Provide the [x, y] coordinate of the cell's center where the given text is located.  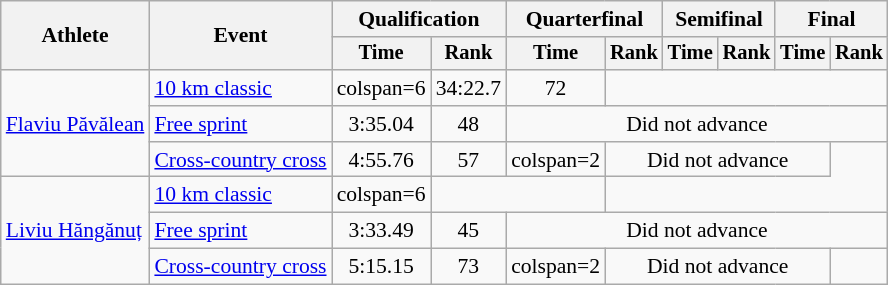
5:15.15 [382, 267]
Qualification [420, 19]
57 [468, 160]
Event [240, 36]
Quarterfinal [584, 19]
Liviu Hăngănuț [76, 230]
4:55.76 [382, 160]
3:33.49 [382, 231]
34:22.7 [468, 88]
Flaviu Păvălean [76, 124]
73 [468, 267]
Semifinal [719, 19]
3:35.04 [382, 124]
Final [831, 19]
45 [468, 231]
Athlete [76, 36]
48 [468, 124]
72 [556, 88]
